For the text-containing cell, return its midpoint in [x, y] coordinate format. 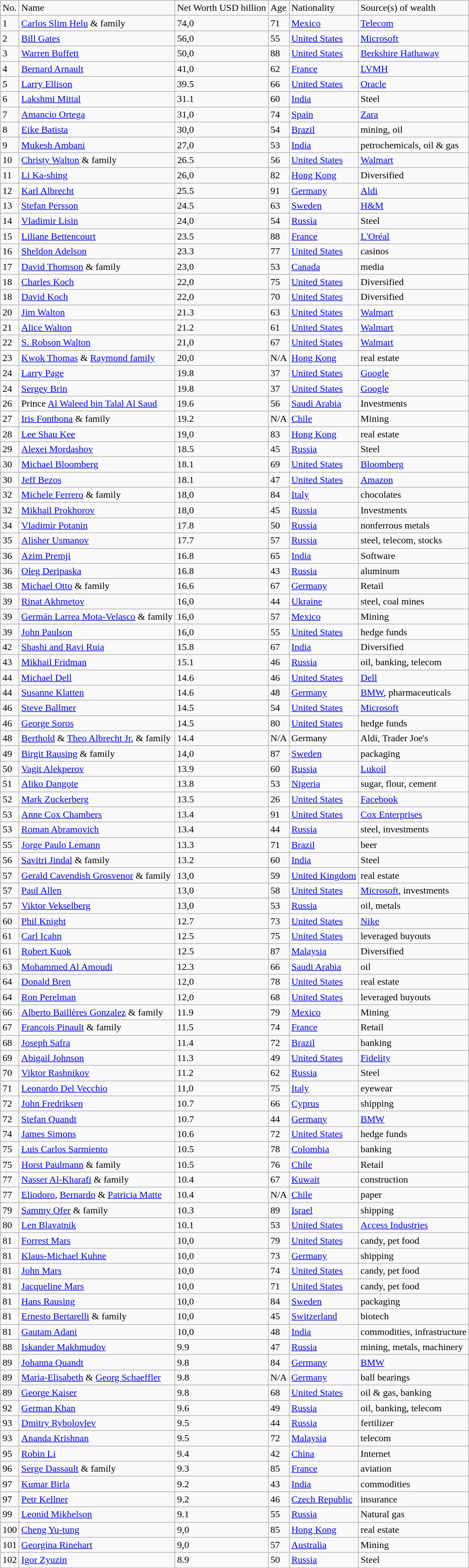
Larry Page [97, 373]
Michael Bloomberg [97, 465]
13.2 [222, 860]
Switzerland [324, 1317]
Telecom [413, 23]
Access Industries [413, 1225]
construction [413, 1180]
Net Worth USD billion [222, 8]
15.1 [222, 662]
82 [279, 175]
19,0 [222, 434]
Berkshire Hathaway [413, 54]
Oracle [413, 84]
media [413, 267]
4 [10, 69]
Maria-Elisabeth & Georg Schaeffler [97, 1377]
19.6 [222, 403]
No. [10, 8]
Steve Ballmer [97, 708]
Lakshmi Mittal [97, 99]
95 [10, 1454]
Luis Carlos Sarmiento [97, 1149]
Stefan Quandt [97, 1119]
13.9 [222, 769]
17.7 [222, 541]
11.3 [222, 1058]
Lee Shau Kee [97, 434]
27,0 [222, 145]
Spain [324, 114]
Leonid Mikhelson [97, 1514]
Fidelity [413, 1058]
11.5 [222, 1027]
Bloomberg [413, 465]
38 [10, 586]
casinos [413, 251]
10.3 [222, 1210]
Prince Al Waleed bin Talal Al Saud [97, 403]
insurance [413, 1499]
Vladimir Lisin [97, 221]
Birgit Rausing & family [97, 754]
Jorge Paulo Lemann [97, 845]
Cheng Yu-tung [97, 1530]
23,0 [222, 267]
Aliko Dangote [97, 784]
23.5 [222, 236]
mining, oil [413, 130]
Ananda Krishnan [97, 1438]
Anne Cox Chambers [97, 814]
16 [10, 251]
Nike [413, 921]
Horst Paulmann & family [97, 1165]
Colombia [324, 1149]
9.9 [222, 1347]
Israel [324, 1210]
Forrest Mars [97, 1241]
22 [10, 343]
21,0 [222, 343]
Phil Knight [97, 921]
13 [10, 206]
11,0 [222, 1088]
Canada [324, 267]
Microsoft, investments [413, 890]
steel, telecom, stocks [413, 541]
Shashi and Ravi Ruia [97, 647]
10.1 [222, 1225]
Johanna Quandt [97, 1362]
Age [279, 8]
Jim Walton [97, 312]
chocolates [413, 495]
14.4 [222, 738]
Germán Larrea Mota-Velasco & family [97, 616]
L'Oréal [413, 236]
10.6 [222, 1134]
aviation [413, 1469]
24.5 [222, 206]
Azim Premji [97, 556]
John Paulson [97, 632]
9.3 [222, 1469]
Li Ka-shing [97, 175]
Donald Bren [97, 982]
Eike Batista [97, 130]
Ukraine [324, 601]
Sergey Brin [97, 388]
sugar, flour, cement [413, 784]
20 [10, 312]
41,0 [222, 69]
United Kingdom [324, 875]
5 [10, 84]
Hans Rausing [97, 1301]
11.2 [222, 1073]
29 [10, 449]
12 [10, 191]
Nationality [324, 8]
commodities [413, 1484]
mining, metals, machinery [413, 1347]
9.4 [222, 1454]
39.5 [222, 84]
Rinat Akhmetov [97, 601]
Facebook [413, 799]
Software [413, 556]
17 [10, 267]
18.5 [222, 449]
Gerald Cavendish Grosvenor & family [97, 875]
92 [10, 1408]
beer [413, 845]
oil & gas, banking [413, 1392]
11.4 [222, 1043]
11 [10, 175]
9 [10, 145]
Georgina Rinehart [97, 1545]
Serge Dassault & family [97, 1469]
12.7 [222, 921]
Bill Gates [97, 38]
Natural gas [413, 1514]
12.3 [222, 967]
Alberto Baillères Gonzalez & family [97, 1012]
100 [10, 1530]
28 [10, 434]
Robin Li [97, 1454]
Susanne Klatten [97, 693]
Gautam Adani [97, 1332]
Ernesto Bertarelli & family [97, 1317]
23 [10, 358]
Abigail Johnson [97, 1058]
Mohammed Al Amoudi [97, 967]
Nasser Al-Kharafi & family [97, 1180]
Petr Kellner [97, 1499]
Viktor Rashnikov [97, 1073]
steel, investments [413, 830]
Carlos Slim Helu & family [97, 23]
commodities, infrastructure [413, 1332]
Michele Ferrero & family [97, 495]
James Simons [97, 1134]
fertilizer [413, 1423]
52 [10, 799]
23.3 [222, 251]
Sammy Ofer & family [97, 1210]
14 [10, 221]
30,0 [222, 130]
59 [279, 875]
101 [10, 1545]
17.8 [222, 525]
Carl Icahn [97, 936]
ball bearings [413, 1377]
1 [10, 23]
Eliodoro, Bernardo & Patricia Matte [97, 1195]
74,0 [222, 23]
Francois Pinault & family [97, 1027]
Stefan Persson [97, 206]
Warren Buffett [97, 54]
paper [413, 1195]
13.5 [222, 799]
83 [279, 434]
aluminum [413, 571]
16.6 [222, 586]
Amazon [413, 480]
31.1 [222, 99]
35 [10, 541]
31,0 [222, 114]
Kwok Thomas & Raymond family [97, 358]
eyewear [413, 1088]
H&M [413, 206]
Roman Abramovich [97, 830]
8.9 [222, 1560]
Kuwait [324, 1180]
John Mars [97, 1271]
Igor Zyuzin [97, 1560]
Berthold & Theo Albrecht Jr. & family [97, 738]
Kumar Birla [97, 1484]
8 [10, 130]
6 [10, 99]
13.8 [222, 784]
56,0 [222, 38]
biotech [413, 1317]
10 [10, 160]
Aldi, Trader Joe's [413, 738]
petrochemicals, oil & gas [413, 145]
Bernard Arnault [97, 69]
Liliane Bettencourt [97, 236]
Jeff Bezos [97, 480]
Vagit Alekperov [97, 769]
Michael Otto & family [97, 586]
50,0 [222, 54]
David Thomson & family [97, 267]
11.9 [222, 1012]
Vladimir Potanin [97, 525]
Iskander Makhmudov [97, 1347]
Zara [413, 114]
Mikhail Prokhorov [97, 510]
19.2 [222, 419]
27 [10, 419]
Source(s) of wealth [413, 8]
Ron Perelman [97, 997]
Australia [324, 1545]
Jacqueline Mars [97, 1286]
Lukoil [413, 769]
steel, coal mines [413, 601]
Iris Fontbona & family [97, 419]
Dell [413, 678]
Aldi [413, 191]
99 [10, 1514]
9.1 [222, 1514]
96 [10, 1469]
Mikhail Fridman [97, 662]
Alisher Usmanov [97, 541]
Leonardo Del Vecchio [97, 1088]
76 [279, 1165]
Czech Republic [324, 1499]
Alexei Mordashov [97, 449]
Amancio Ortega [97, 114]
26,0 [222, 175]
51 [10, 784]
25.5 [222, 191]
9.6 [222, 1408]
Michael Dell [97, 678]
26.5 [222, 160]
Viktor Vekselberg [97, 906]
7 [10, 114]
Oleg Deripaska [97, 571]
Alice Walton [97, 327]
Charles Koch [97, 282]
21.2 [222, 327]
Karl Albrecht [97, 191]
John Fredriksen [97, 1103]
Sheldon Adelson [97, 251]
Larry Ellison [97, 84]
Cox Enterprises [413, 814]
Len Blavatnik [97, 1225]
21.3 [222, 312]
24,0 [222, 221]
15.8 [222, 647]
Name [97, 8]
Christy Walton & family [97, 160]
102 [10, 1560]
Mark Zuckerberg [97, 799]
14,0 [222, 754]
nonferrous metals [413, 525]
Internet [413, 1454]
Dmitry Rybolovlev [97, 1423]
21 [10, 327]
Klaus-Michael Kuhne [97, 1256]
65 [279, 556]
Mukesh Ambani [97, 145]
Joseph Safra [97, 1043]
S. Robson Walton [97, 343]
LVMH [413, 69]
15 [10, 236]
13.3 [222, 845]
telecom [413, 1438]
34 [10, 525]
Nigeria [324, 784]
oil [413, 967]
Robert Kuok [97, 952]
David Koch [97, 297]
German Khan [97, 1408]
3 [10, 54]
Paul Allen [97, 890]
Savitri Jindal & family [97, 860]
20,0 [222, 358]
Cyprus [324, 1103]
George Soros [97, 723]
58 [279, 890]
George Kaiser [97, 1392]
oil, metals [413, 906]
China [324, 1454]
BMW, pharmaceuticals [413, 693]
2 [10, 38]
